Search for the cell housing the specified text and yield its [x, y] center coordinate. 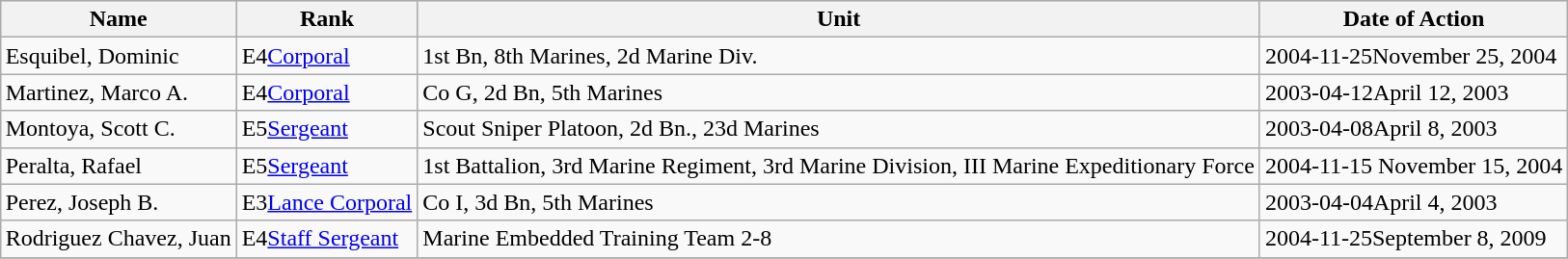
2004-11-25September 8, 2009 [1414, 239]
Peralta, Rafael [118, 166]
Name [118, 19]
Marine Embedded Training Team 2-8 [839, 239]
Rank [327, 19]
Date of Action [1414, 19]
Co G, 2d Bn, 5th Marines [839, 92]
Perez, Joseph B. [118, 202]
2003-04-04April 4, 2003 [1414, 202]
2004-11-15 November 15, 2004 [1414, 166]
1st Battalion, 3rd Marine Regiment, 3rd Marine Division, III Marine Expeditionary Force [839, 166]
2003-04-12April 12, 2003 [1414, 92]
2003-04-08April 8, 2003 [1414, 129]
Esquibel, Dominic [118, 56]
E4Staff Sergeant [327, 239]
Montoya, Scott C. [118, 129]
Martinez, Marco A. [118, 92]
Unit [839, 19]
Scout Sniper Platoon, 2d Bn., 23d Marines [839, 129]
Co I, 3d Bn, 5th Marines [839, 202]
Rodriguez Chavez, Juan [118, 239]
E3Lance Corporal [327, 202]
1st Bn, 8th Marines, 2d Marine Div. [839, 56]
2004-11-25November 25, 2004 [1414, 56]
